Search for the cell housing the specified text and yield its [x, y] center coordinate. 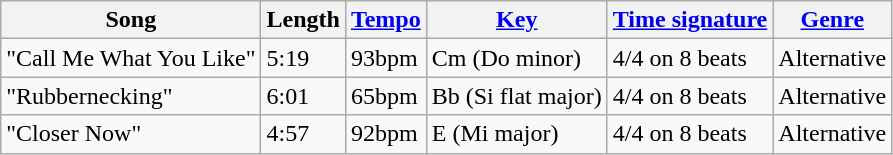
93bpm [386, 58]
E (Mi major) [516, 134]
"Rubbernecking" [131, 96]
"Call Me What You Like" [131, 58]
Bb (Si flat major) [516, 96]
Tempo [386, 20]
"Closer Now" [131, 134]
Genre [832, 20]
Key [516, 20]
92bpm [386, 134]
Time signature [690, 20]
65bpm [386, 96]
5:19 [303, 58]
Length [303, 20]
4:57 [303, 134]
Cm (Do minor) [516, 58]
6:01 [303, 96]
Song [131, 20]
